Search for the cell housing the specified text and yield its (x, y) center coordinate. 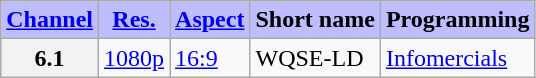
Programming (458, 20)
1080p (134, 58)
6.1 (50, 58)
Res. (134, 20)
16:9 (210, 58)
Infomercials (458, 58)
Channel (50, 20)
WQSE-LD (315, 58)
Short name (315, 20)
Aspect (210, 20)
